Pinpoint the cell where the given text exists, returning its [x, y] midpoint coordinate. 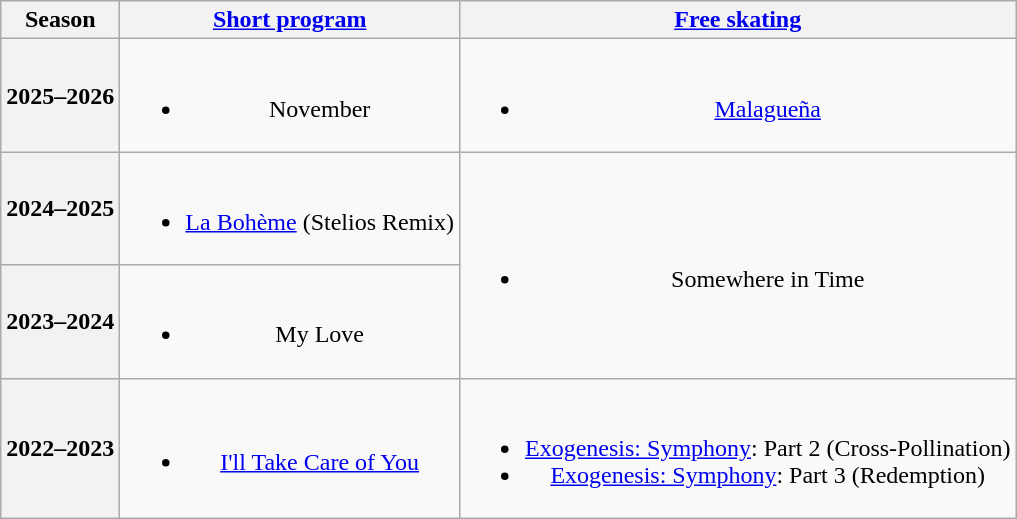
Free skating [738, 20]
Short program [290, 20]
Season [60, 20]
2022–2023 [60, 448]
Malagueña [738, 96]
La Bohème (Stelios Remix) [290, 208]
2025–2026 [60, 96]
2024–2025 [60, 208]
Exogenesis: Symphony: Part 2 (Cross-Pollination)Exogenesis: Symphony: Part 3 (Redemption) [738, 448]
2023–2024 [60, 322]
I'll Take Care of You [290, 448]
November [290, 96]
My Love [290, 322]
Somewhere in Time [738, 265]
